Return the (x, y) coordinate for the center point of the cell that contains the specified text.  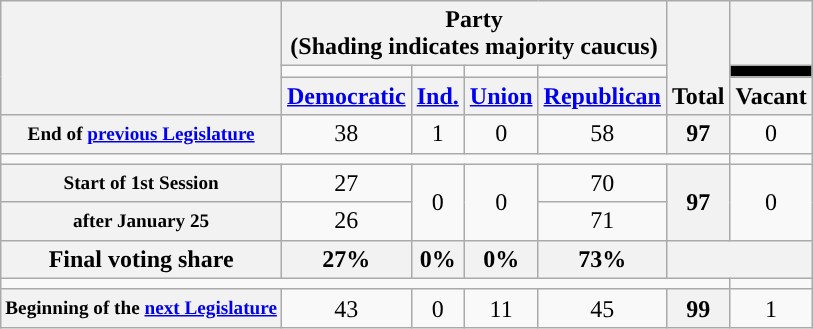
70 (602, 183)
Party (Shading indicates majority caucus) (474, 34)
Union (501, 96)
Final voting share (142, 259)
Beginning of the next Legislature (142, 308)
Democratic (347, 96)
27 (347, 183)
End of previous Legislature (142, 134)
Total (698, 58)
Vacant (771, 96)
43 (347, 308)
38 (347, 134)
27% (347, 259)
71 (602, 221)
after January 25 (142, 221)
Republican (602, 96)
99 (698, 308)
26 (347, 221)
Start of 1st Session (142, 183)
11 (501, 308)
73% (602, 259)
45 (602, 308)
58 (602, 134)
Ind. (438, 96)
